Return [x, y] of the center of cell containing provided text 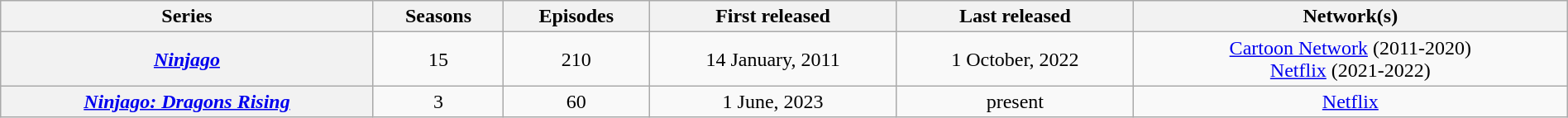
210 [576, 59]
14 January, 2011 [773, 59]
Ninjago [187, 59]
1 October, 2022 [1015, 59]
Episodes [576, 17]
present [1015, 101]
First released [773, 17]
Series [187, 17]
Cartoon Network (2011-2020)Netflix (2021-2022) [1350, 59]
1 June, 2023 [773, 101]
Seasons [438, 17]
15 [438, 59]
Netflix [1350, 101]
Last released [1015, 17]
60 [576, 101]
Ninjago: Dragons Rising [187, 101]
3 [438, 101]
Network(s) [1350, 17]
